Extract the [X, Y] coordinate from the center of the cell holding the provided text.  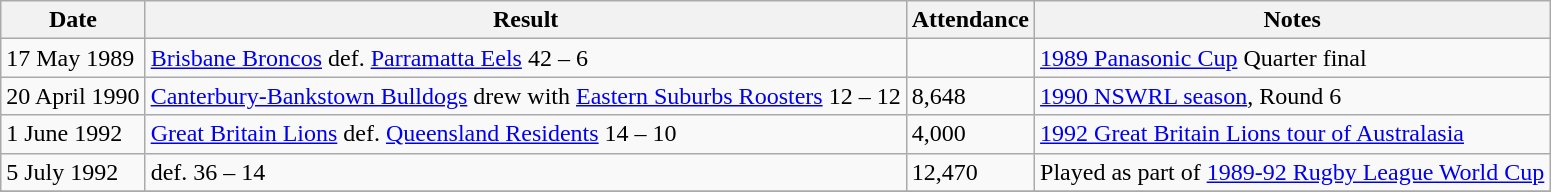
Attendance [970, 20]
20 April 1990 [73, 96]
Notes [1292, 20]
1 June 1992 [73, 134]
Canterbury-Bankstown Bulldogs drew with Eastern Suburbs Roosters 12 – 12 [526, 96]
def. 36 – 14 [526, 172]
5 July 1992 [73, 172]
Brisbane Broncos def. Parramatta Eels 42 – 6 [526, 58]
Played as part of 1989-92 Rugby League World Cup [1292, 172]
Date [73, 20]
1990 NSWRL season, Round 6 [1292, 96]
Great Britain Lions def. Queensland Residents 14 – 10 [526, 134]
1992 Great Britain Lions tour of Australasia [1292, 134]
4,000 [970, 134]
1989 Panasonic Cup Quarter final [1292, 58]
17 May 1989 [73, 58]
Result [526, 20]
12,470 [970, 172]
8,648 [970, 96]
